Extract the [X, Y] coordinate from the center of the cell holding the provided text.  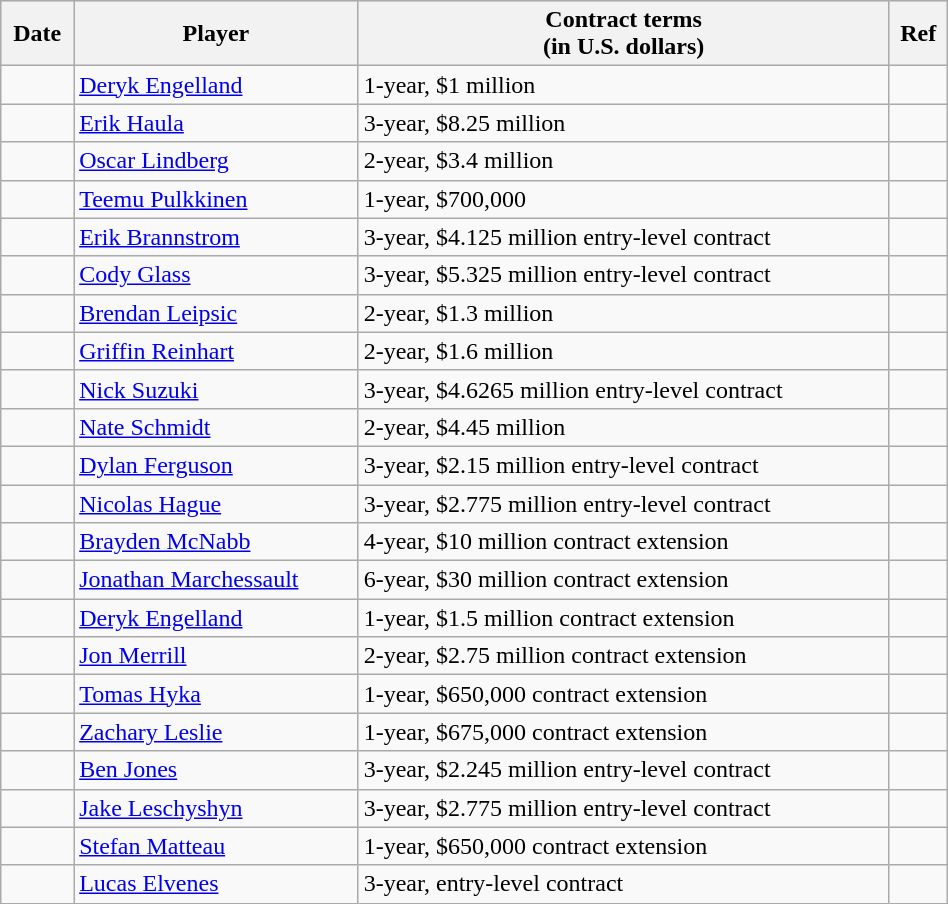
Brendan Leipsic [216, 313]
Nate Schmidt [216, 427]
Oscar Lindberg [216, 161]
Lucas Elvenes [216, 884]
Jake Leschyshyn [216, 808]
Jonathan Marchessault [216, 580]
2-year, $4.45 million [624, 427]
Teemu Pulkkinen [216, 199]
6-year, $30 million contract extension [624, 580]
Nick Suzuki [216, 389]
Erik Brannstrom [216, 237]
Ben Jones [216, 770]
Griffin Reinhart [216, 351]
1-year, $675,000 contract extension [624, 732]
2-year, $3.4 million [624, 161]
Erik Haula [216, 123]
Nicolas Hague [216, 503]
3-year, $2.15 million entry-level contract [624, 465]
Stefan Matteau [216, 846]
2-year, $1.3 million [624, 313]
Brayden McNabb [216, 542]
1-year, $1 million [624, 85]
3-year, $5.325 million entry-level contract [624, 275]
3-year, $4.6265 million entry-level contract [624, 389]
3-year, $2.245 million entry-level contract [624, 770]
Date [38, 34]
3-year, entry-level contract [624, 884]
3-year, $4.125 million entry-level contract [624, 237]
Player [216, 34]
Zachary Leslie [216, 732]
Ref [918, 34]
Contract terms(in U.S. dollars) [624, 34]
2-year, $1.6 million [624, 351]
Cody Glass [216, 275]
1-year, $1.5 million contract extension [624, 618]
3-year, $8.25 million [624, 123]
2-year, $2.75 million contract extension [624, 656]
4-year, $10 million contract extension [624, 542]
1-year, $700,000 [624, 199]
Jon Merrill [216, 656]
Dylan Ferguson [216, 465]
Tomas Hyka [216, 694]
